Pinpoint the cell where the given text exists, returning its [X, Y] midpoint coordinate. 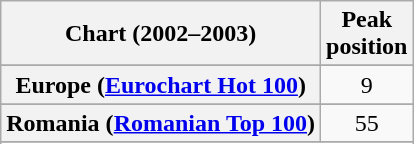
Europe (Eurochart Hot 100) [161, 85]
Peakposition [367, 34]
9 [367, 85]
55 [367, 123]
Romania (Romanian Top 100) [161, 123]
Chart (2002–2003) [161, 34]
